Return (X, Y) of the center of cell containing provided text 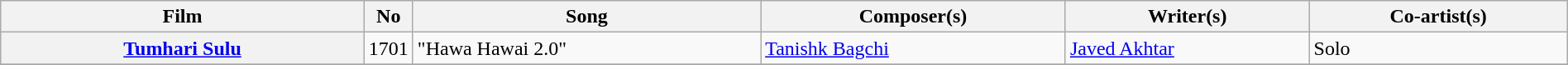
Film (183, 17)
"Hawa Hawai 2.0" (586, 48)
Javed Akhtar (1188, 48)
Composer(s) (913, 17)
Co-artist(s) (1438, 17)
Tumhari Sulu (183, 48)
No (389, 17)
Tanishk Bagchi (913, 48)
Solo (1438, 48)
Writer(s) (1188, 17)
1701 (389, 48)
Song (586, 17)
